Identify which cell holds the provided text, then report its [x, y] central coordinate. 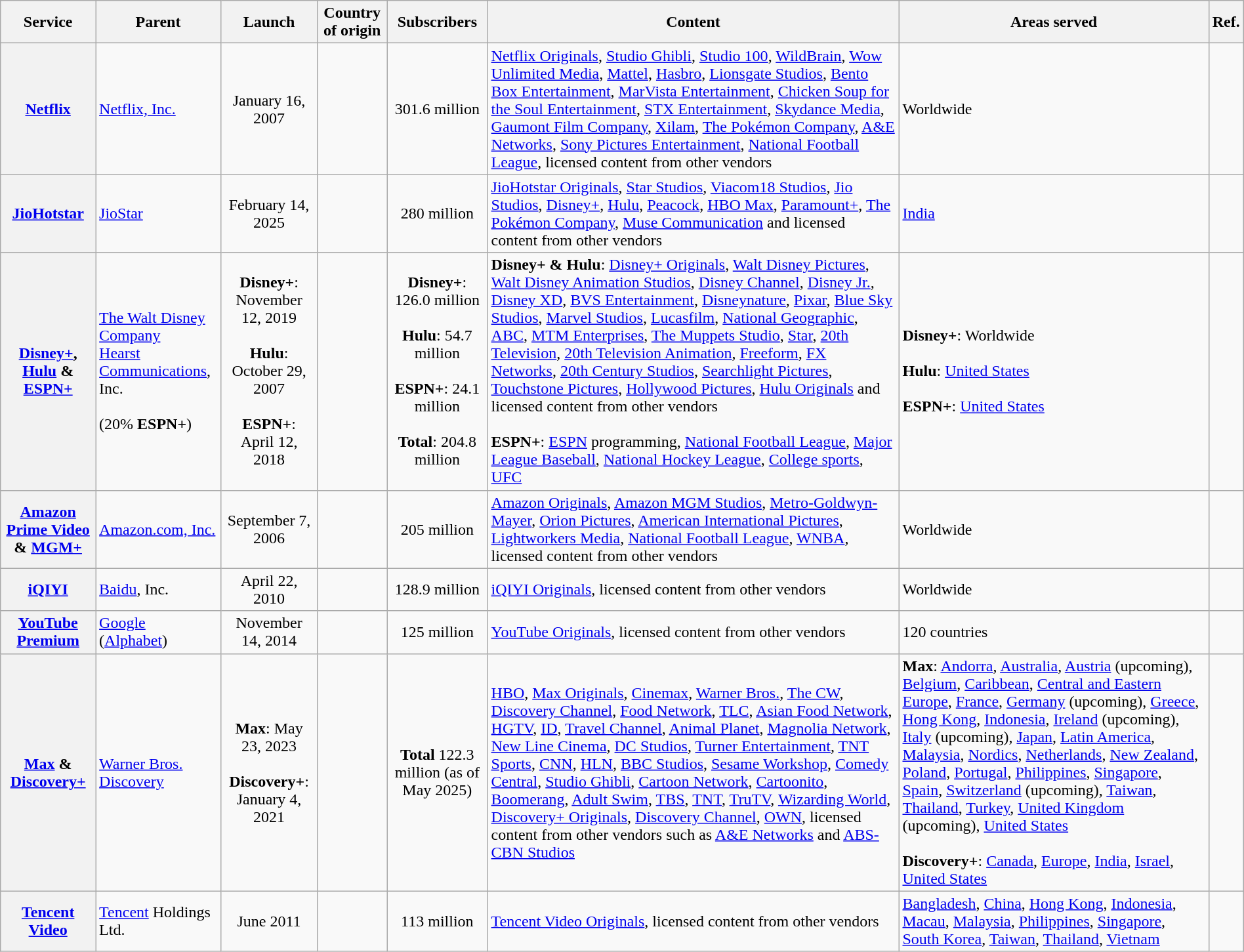
Netflix, Inc. [159, 109]
Max & Discovery+ [49, 772]
Disney+, Hulu & ESPN+ [49, 371]
November 14, 2014 [269, 632]
Service [49, 22]
June 2011 [269, 921]
JioHotstar [49, 214]
Max: May 23, 2023Discovery+: January 4, 2021 [269, 772]
120 countries [1054, 632]
Disney+: November 12, 2019Hulu: October 29, 2007ESPN+: April 12, 2018 [269, 371]
Launch [269, 22]
January 16, 2007 [269, 109]
Google (Alphabet) [159, 632]
February 14, 2025 [269, 214]
Tencent Video Originals, licensed content from other vendors [693, 921]
205 million [437, 529]
301.6 million [437, 109]
Disney+: WorldwideHulu: United StatesESPN+: United States [1054, 371]
280 million [437, 214]
Tencent Video [49, 921]
India [1054, 214]
iQIYI Originals, licensed content from other vendors [693, 589]
Areas served [1054, 22]
iQIYI [49, 589]
Baidu, Inc. [159, 589]
YouTube Originals, licensed content from other vendors [693, 632]
September 7, 2006 [269, 529]
Warner Bros. Discovery [159, 772]
Netflix [49, 109]
JioStar [159, 214]
125 million [437, 632]
Parent [159, 22]
Amazon Prime Video & MGM+ [49, 529]
Tencent Holdings Ltd. [159, 921]
Subscribers [437, 22]
113 million [437, 921]
Total 122.3 million (as of May 2025) [437, 772]
April 22, 2010 [269, 589]
Amazon.com, Inc. [159, 529]
Bangladesh, China, Hong Kong, Indonesia, Macau, Malaysia, Philippines, Singapore, South Korea, Taiwan, Thailand, Vietnam [1054, 921]
Country of origin [352, 22]
Ref. [1226, 22]
128.9 million [437, 589]
YouTube Premium [49, 632]
Content [693, 22]
Disney+: 126.0 millionHulu: 54.7 millionESPN+: 24.1 millionTotal: 204.8 million [437, 371]
The Walt Disney CompanyHearst Communications, Inc.(20% ESPN+) [159, 371]
